Pinpoint the cell where the given text exists, returning its (x, y) midpoint coordinate. 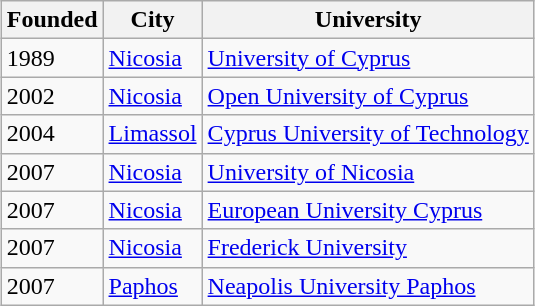
Limassol (152, 134)
University (368, 20)
Open University of Cyprus (368, 96)
University of Cyprus (368, 58)
Founded (52, 20)
Paphos (152, 286)
City (152, 20)
Neapolis University Paphos (368, 286)
Frederick University (368, 248)
University of Nicosia (368, 172)
2004 (52, 134)
2002 (52, 96)
1989 (52, 58)
European University Cyprus (368, 210)
Cyprus University of Technology (368, 134)
